Find where the given text appears and provide that cell's center as [x, y] coordinate. 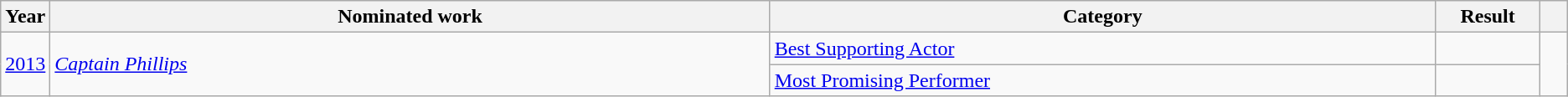
Year [25, 17]
Result [1488, 17]
Most Promising Performer [1102, 80]
Best Supporting Actor [1102, 48]
Nominated work [410, 17]
2013 [25, 64]
Category [1102, 17]
Captain Phillips [410, 64]
